Provide the [x, y] coordinate of the cell's center where the given text is located.  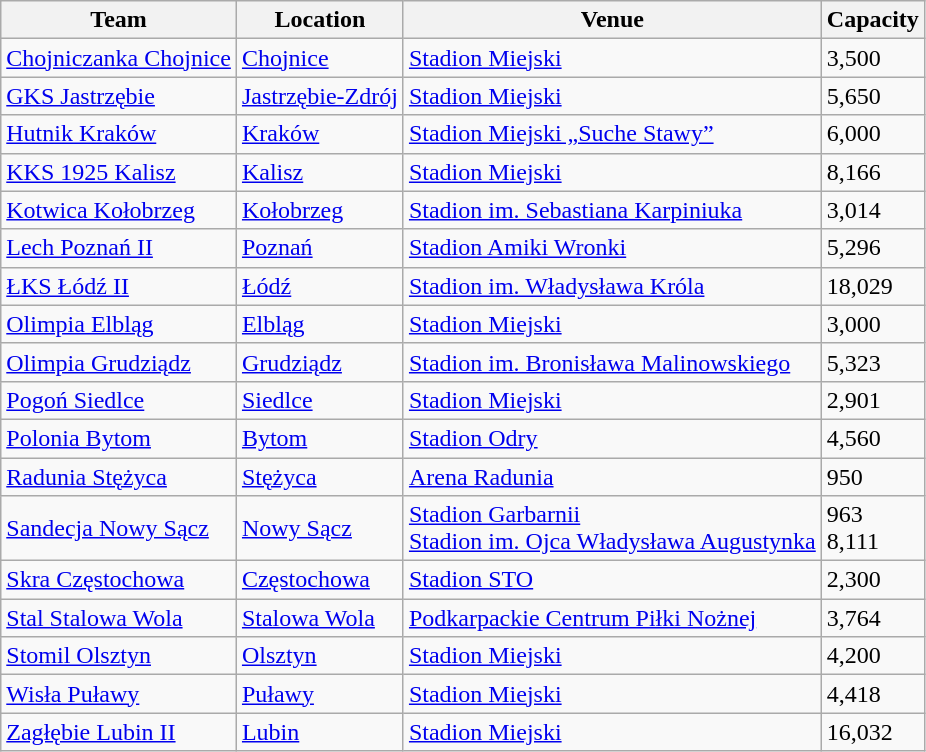
6,000 [872, 134]
Location [320, 20]
Polonia Bytom [119, 438]
2,901 [872, 400]
Stadion STO [612, 580]
4,560 [872, 438]
Olsztyn [320, 656]
Radunia Stężyca [119, 477]
Stadion im. Bronisława Malinowskiego [612, 362]
Łódź [320, 286]
Team [119, 20]
ŁKS Łódź II [119, 286]
Stadion Odry [612, 438]
Wisła Puławy [119, 694]
Stadion GarbarniiStadion im. Ojca Władysława Augustynka [612, 528]
4,418 [872, 694]
Bytom [320, 438]
Stadion im. Władysława Króla [612, 286]
Skra Częstochowa [119, 580]
Pogoń Siedlce [119, 400]
Venue [612, 20]
Jastrzębie-Zdrój [320, 96]
Lech Poznań II [119, 248]
Olimpia Grudziądz [119, 362]
Stężyca [320, 477]
Chojnice [320, 58]
Arena Radunia [612, 477]
Puławy [320, 694]
Kotwica Kołobrzeg [119, 210]
16,032 [872, 732]
4,200 [872, 656]
Chojniczanka Chojnice [119, 58]
Stal Stalowa Wola [119, 618]
Elbląg [320, 324]
Kołobrzeg [320, 210]
Olimpia Elbląg [119, 324]
Kalisz [320, 172]
Częstochowa [320, 580]
Capacity [872, 20]
GKS Jastrzębie [119, 96]
Kraków [320, 134]
18,029 [872, 286]
Stadion Miejski „Suche Stawy” [612, 134]
5,296 [872, 248]
2,300 [872, 580]
Stadion Amiki Wronki [612, 248]
950 [872, 477]
Sandecja Nowy Sącz [119, 528]
3,000 [872, 324]
5,650 [872, 96]
3,764 [872, 618]
9638,111 [872, 528]
5,323 [872, 362]
Hutnik Kraków [119, 134]
Podkarpackie Centrum Piłki Nożnej [612, 618]
8,166 [872, 172]
Stomil Olsztyn [119, 656]
Lubin [320, 732]
Stadion im. Sebastiana Karpiniuka [612, 210]
Nowy Sącz [320, 528]
KKS 1925 Kalisz [119, 172]
Poznań [320, 248]
Siedlce [320, 400]
Stalowa Wola [320, 618]
Zagłębie Lubin II [119, 732]
3,500 [872, 58]
Grudziądz [320, 362]
3,014 [872, 210]
